Provide the [x, y] coordinate of the cell's center where the given text is located.  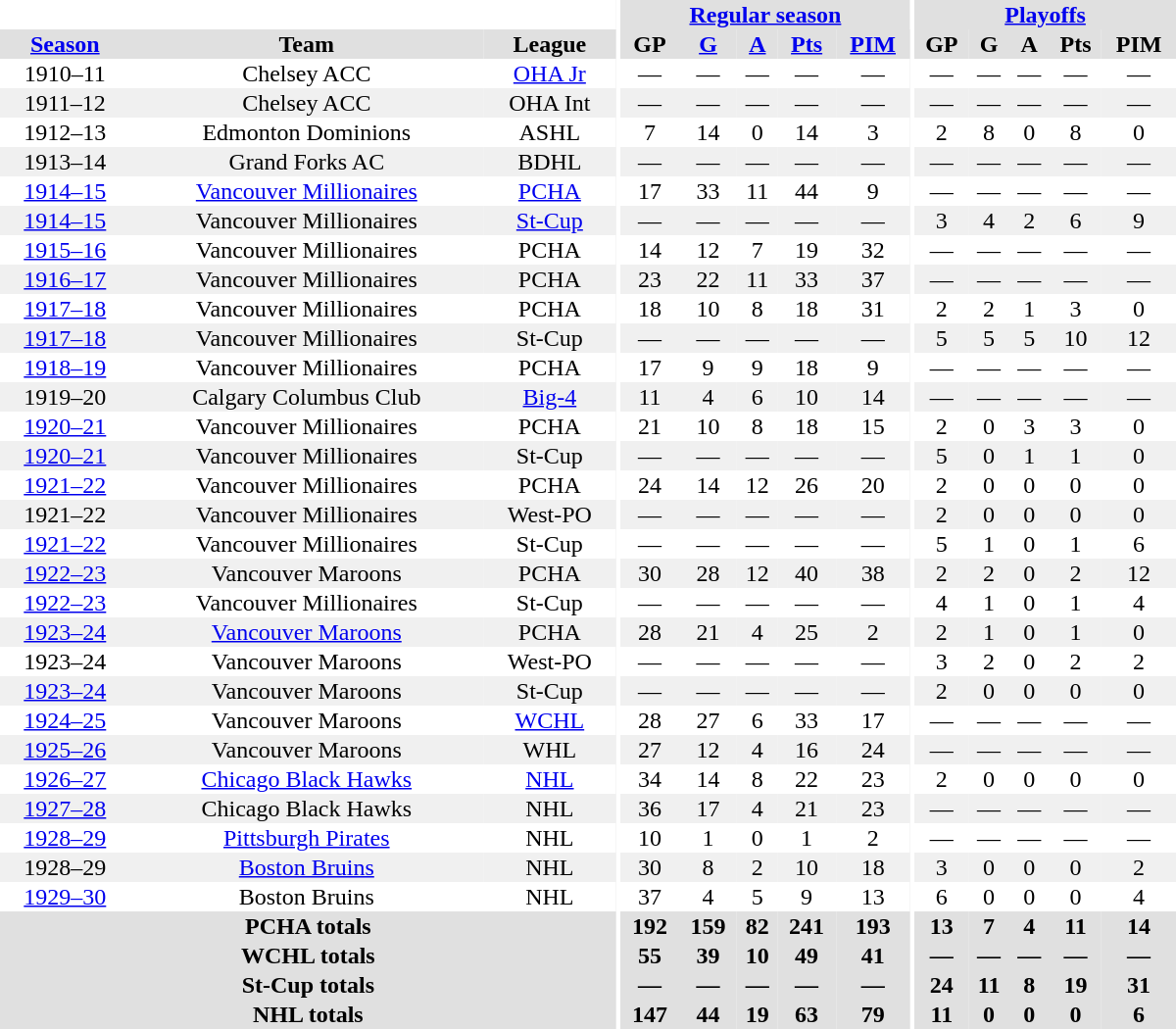
20 [873, 485]
55 [649, 955]
26 [806, 485]
PCHA totals [308, 926]
WHL [550, 750]
32 [873, 250]
Grand Forks AC [307, 162]
Playoffs [1045, 15]
WCHL totals [308, 955]
Calgary Columbus Club [307, 397]
1916–17 [65, 279]
39 [708, 955]
63 [806, 1014]
1925–26 [65, 750]
79 [873, 1014]
1915–16 [65, 250]
1929–30 [65, 897]
1919–20 [65, 397]
25 [806, 632]
Edmonton Dominions [307, 132]
82 [757, 926]
241 [806, 926]
ASHL [550, 132]
League [550, 44]
WCHL [550, 720]
147 [649, 1014]
1913–14 [65, 162]
Regular season [764, 15]
15 [873, 426]
1926–27 [65, 779]
159 [708, 926]
1910–11 [65, 73]
OHA Int [550, 103]
Pittsburgh Pirates [307, 838]
36 [649, 808]
34 [649, 779]
192 [649, 926]
1911–12 [65, 103]
41 [873, 955]
OHA Jr [550, 73]
Big-4 [550, 397]
St-Cup totals [308, 985]
NHL totals [308, 1014]
16 [806, 750]
Team [307, 44]
1927–28 [65, 808]
Season [65, 44]
BDHL [550, 162]
38 [873, 573]
40 [806, 573]
1924–25 [65, 720]
1912–13 [65, 132]
49 [806, 955]
193 [873, 926]
1918–19 [65, 367]
